Extract the (X, Y) coordinate from the center of the cell holding the provided text.  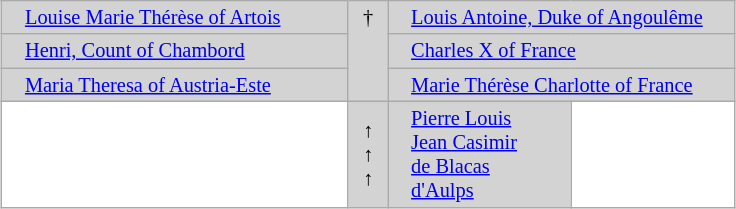
Pierre LouisJean Casimirde Blacasd'Aulps (480, 154)
† (368, 50)
Louise Marie Thérèse of Artois (175, 17)
Henri, Count of Chambord (175, 51)
↑↑↑ (368, 154)
Maria Theresa of Austria-Este (175, 85)
Marie Thérèse Charlotte of France (561, 85)
Louis Antoine, Duke of Angoulême (561, 17)
Charles X of France (561, 51)
